Capture the cell that displays the provided text and extract its [x, y] central coordinate. 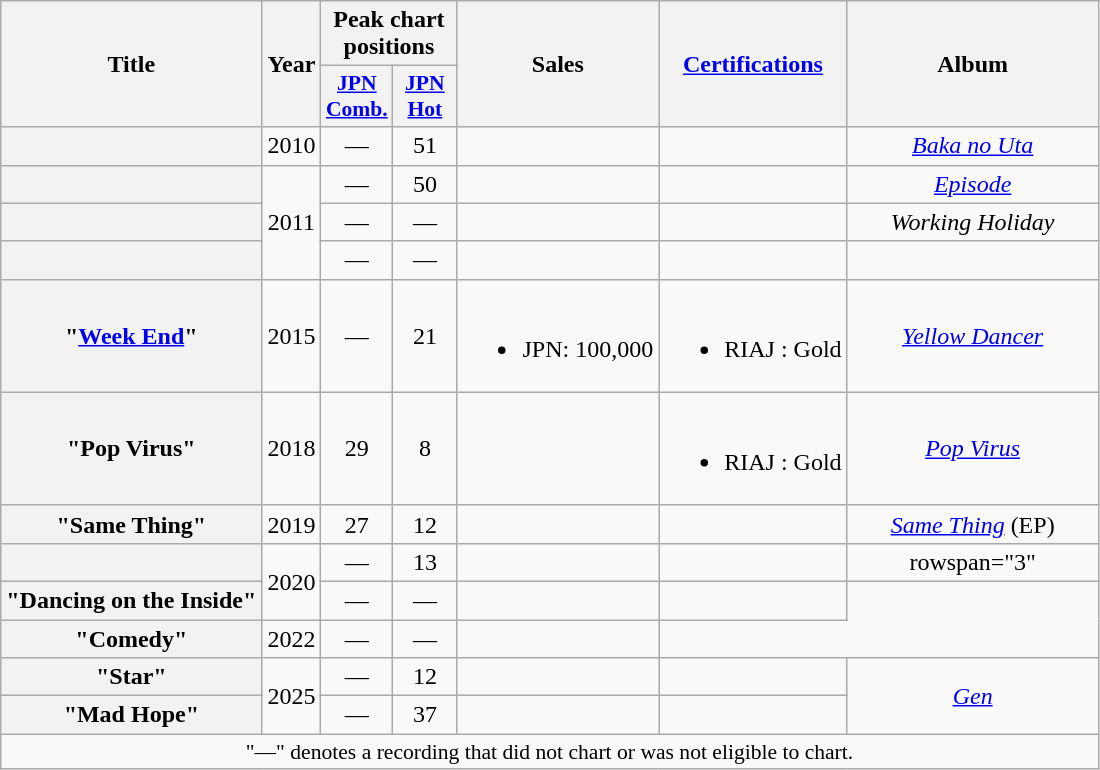
27 [357, 524]
13 [425, 562]
"Week End" [132, 336]
JPNHot [425, 96]
Same Thing (EP) [972, 524]
Album [972, 64]
Gen [972, 696]
"—" denotes a recording that did not chart or was not eligible to chart. [550, 752]
Year [292, 64]
JPN: 100,000 [558, 336]
Baka no Uta [972, 146]
Sales [558, 64]
Peak chart positions [389, 34]
29 [357, 448]
21 [425, 336]
2011 [292, 222]
2018 [292, 448]
37 [425, 715]
Yellow Dancer [972, 336]
2022 [292, 639]
Pop Virus [972, 448]
Episode [972, 184]
JPNComb. [357, 96]
"Pop Virus" [132, 448]
2019 [292, 524]
2020 [292, 581]
"Same Thing" [132, 524]
"Dancing on the Inside" [132, 600]
2015 [292, 336]
51 [425, 146]
2025 [292, 696]
Title [132, 64]
rowspan="3" [972, 562]
50 [425, 184]
Working Holiday [972, 222]
2010 [292, 146]
Certifications [753, 64]
"Mad Hope" [132, 715]
8 [425, 448]
"Comedy" [132, 639]
"Star" [132, 677]
